Scan for the cell matching the given text and deliver its (x, y) coordinate at center. 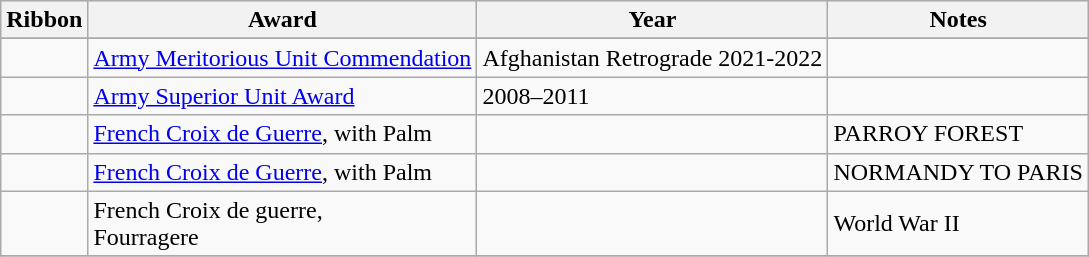
Year (652, 20)
Army Superior Unit Award (282, 96)
Award (282, 20)
World War II (958, 224)
NORMANDY TO PARIS (958, 172)
2008–2011 (652, 96)
Notes (958, 20)
French Croix de guerre, Fourragere (282, 224)
PARROY FOREST (958, 134)
Ribbon (44, 20)
Afghanistan Retrograde 2021-2022 (652, 58)
Army Meritorious Unit Commendation (282, 58)
